Detect which cell encompasses the target text, then output its [X, Y] center coordinate. 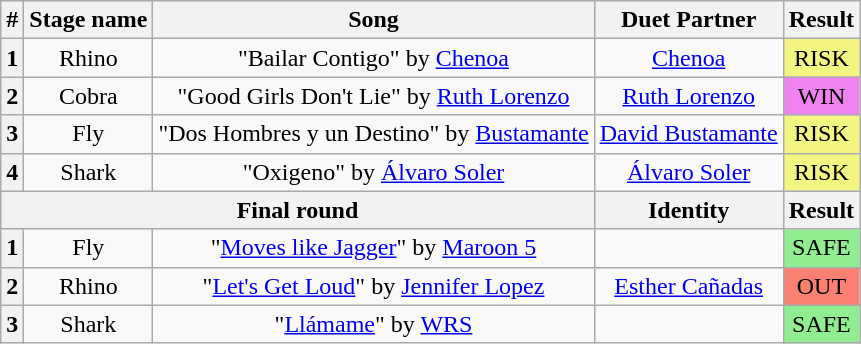
Stage name [88, 20]
WIN [821, 96]
Duet Partner [688, 20]
"Llámame" by WRS [374, 324]
"Oxigeno" by Álvaro Soler [374, 172]
"Bailar Contigo" by Chenoa [374, 58]
Song [374, 20]
Final round [298, 210]
Álvaro Soler [688, 172]
"Good Girls Don't Lie" by Ruth Lorenzo [374, 96]
# [12, 20]
Chenoa [688, 58]
Identity [688, 210]
"Let's Get Loud" by Jennifer Lopez [374, 286]
"Moves like Jagger" by Maroon 5 [374, 248]
Esther Cañadas [688, 286]
Cobra [88, 96]
OUT [821, 286]
Ruth Lorenzo [688, 96]
4 [12, 172]
David Bustamante [688, 134]
"Dos Hombres y un Destino" by Bustamante [374, 134]
